Output the [X, Y] coordinate of the center of the cell containing the given text.  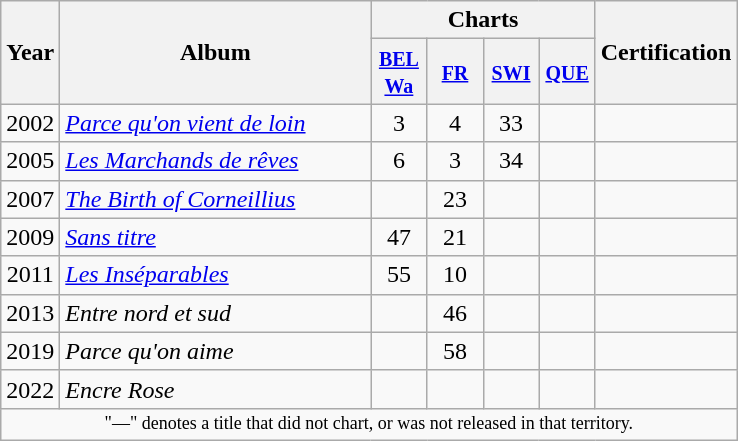
58 [455, 351]
Charts [483, 20]
Les Inséparables [216, 275]
Album [216, 52]
2019 [30, 351]
Certification [666, 52]
2011 [30, 275]
2002 [30, 123]
4 [455, 123]
Parce qu'on aime [216, 351]
Encre Rose [216, 389]
2009 [30, 237]
47 [399, 237]
6 [399, 161]
10 [455, 275]
FR [455, 72]
Entre nord et sud [216, 313]
21 [455, 237]
SWI [511, 72]
2007 [30, 199]
Les Marchands de rêves [216, 161]
55 [399, 275]
2013 [30, 313]
The Birth of Corneillius [216, 199]
Parce qu'on vient de loin [216, 123]
46 [455, 313]
2022 [30, 389]
34 [511, 161]
23 [455, 199]
QUE [567, 72]
33 [511, 123]
2005 [30, 161]
"—" denotes a title that did not chart, or was not released in that territory. [369, 424]
Year [30, 52]
BEL Wa [399, 72]
Sans titre [216, 237]
